Detect which cell encompasses the target text, then output its (x, y) center coordinate. 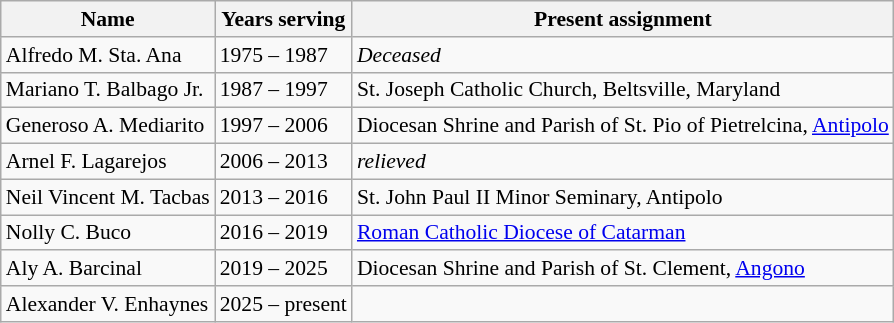
relieved (623, 162)
Generoso A. Mediarito (108, 126)
Roman Catholic Diocese of Catarman (623, 233)
Years serving (284, 19)
2025 – present (284, 304)
Alexander V. Enhaynes (108, 304)
1975 – 1987 (284, 55)
St. Joseph Catholic Church, Beltsville, Maryland (623, 90)
2019 – 2025 (284, 269)
Neil Vincent M. Tacbas (108, 197)
Mariano T. Balbago Jr. (108, 90)
St. John Paul II Minor Seminary, Antipolo (623, 197)
Nolly C. Buco (108, 233)
Diocesan Shrine and Parish of St. Clement, Angono (623, 269)
Arnel F. Lagarejos (108, 162)
Aly A. Barcinal (108, 269)
1997 – 2006 (284, 126)
1987 – 1997 (284, 90)
Present assignment (623, 19)
Diocesan Shrine and Parish of St. Pio of Pietrelcina, Antipolo (623, 126)
2006 – 2013 (284, 162)
Alfredo M. Sta. Ana (108, 55)
2016 – 2019 (284, 233)
Deceased (623, 55)
2013 – 2016 (284, 197)
Name (108, 19)
